Extract the [x, y] coordinate from the center of the cell holding the provided text.  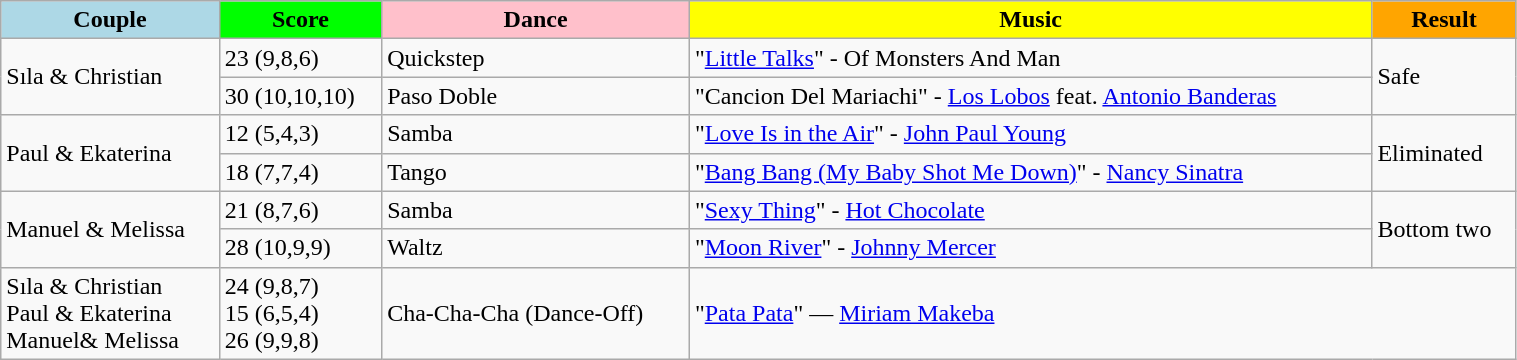
Paul & Ekaterina [110, 153]
Bottom two [1444, 229]
Tango [536, 172]
"Love Is in the Air" - John Paul Young [1030, 134]
"Sexy Thing" - Hot Chocolate [1030, 210]
Manuel & Melissa [110, 229]
"Pata Pata" — Miriam Makeba [1102, 313]
Result [1444, 20]
28 (10,9,9) [300, 248]
12 (5,4,3) [300, 134]
Dance [536, 20]
"Bang Bang (My Baby Shot Me Down)" - Nancy Sinatra [1030, 172]
Sıla & Christian Paul & Ekaterina Manuel& Melissa [110, 313]
18 (7,7,4) [300, 172]
"Cancion Del Mariachi" - Los Lobos feat. Antonio Banderas [1030, 96]
Safe [1444, 77]
Score [300, 20]
Quickstep [536, 58]
21 (8,7,6) [300, 210]
23 (9,8,6) [300, 58]
Cha-Cha-Cha (Dance-Off) [536, 313]
"Little Talks" - Of Monsters And Man [1030, 58]
Waltz [536, 248]
Music [1030, 20]
Couple [110, 20]
Paso Doble [536, 96]
30 (10,10,10) [300, 96]
"Moon River" - Johnny Mercer [1030, 248]
24 (9,8,7)15 (6,5,4)26 (9,9,8) [300, 313]
Eliminated [1444, 153]
Sıla & Christian [110, 77]
